Detect which cell encompasses the target text, then output its (X, Y) center coordinate. 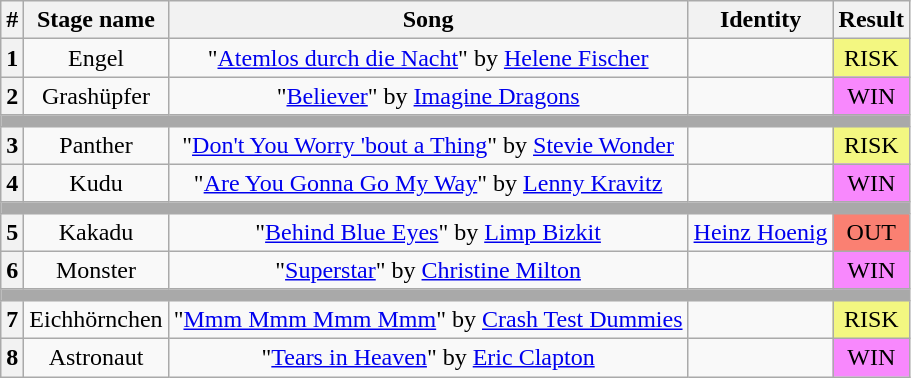
6 (12, 270)
"Believer" by Imagine Dragons (428, 96)
Kudu (96, 183)
# (12, 20)
1 (12, 58)
Engel (96, 58)
Panther (96, 145)
"Behind Blue Eyes" by Limp Bizkit (428, 232)
Grashüpfer (96, 96)
Identity (760, 20)
"Atemlos durch die Nacht" by Helene Fischer (428, 58)
Monster (96, 270)
Song (428, 20)
2 (12, 96)
"Are You Gonna Go My Way" by Lenny Kravitz (428, 183)
Result (871, 20)
Astronaut (96, 357)
7 (12, 319)
Stage name (96, 20)
Kakadu (96, 232)
"Don't You Worry 'bout a Thing" by Stevie Wonder (428, 145)
Eichhörnchen (96, 319)
"Tears in Heaven" by Eric Clapton (428, 357)
"Mmm Mmm Mmm Mmm" by Crash Test Dummies (428, 319)
OUT (871, 232)
4 (12, 183)
Heinz Hoenig (760, 232)
5 (12, 232)
8 (12, 357)
"Superstar" by Christine Milton (428, 270)
3 (12, 145)
